Locate the cell with the specified text and output its (x, y) center coordinate. 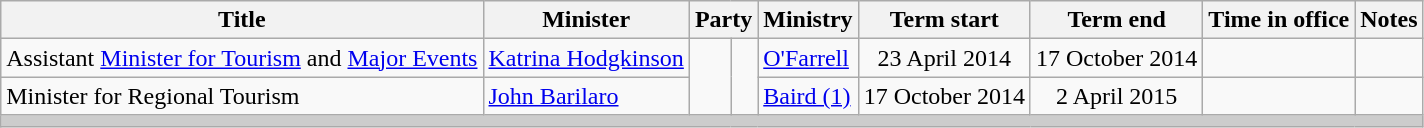
2 April 2015 (1116, 96)
John Barilaro (586, 96)
Title (242, 20)
Katrina Hodgkinson (586, 58)
Time in office (1279, 20)
O'Farrell (808, 58)
Term end (1116, 20)
Minister for Regional Tourism (242, 96)
23 April 2014 (944, 58)
Party (723, 20)
Notes (1389, 20)
Term start (944, 20)
Assistant Minister for Tourism and Major Events (242, 58)
Baird (1) (808, 96)
Ministry (808, 20)
Minister (586, 20)
